For the text-containing cell, return its midpoint in (X, Y) coordinate format. 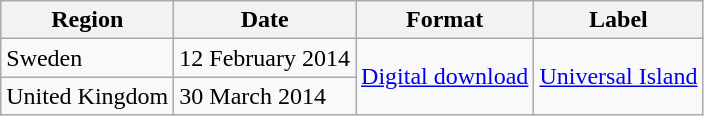
Date (265, 20)
Region (88, 20)
Label (618, 20)
Digital download (445, 77)
30 March 2014 (265, 96)
United Kingdom (88, 96)
Universal Island (618, 77)
Sweden (88, 58)
Format (445, 20)
12 February 2014 (265, 58)
